Determine the (x, y) coordinate at the center of the cell enclosing the given text.  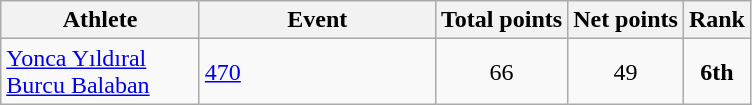
Rank (716, 20)
Total points (501, 20)
66 (501, 72)
Yonca YıldıralBurcu Balaban (100, 72)
Net points (626, 20)
470 (317, 72)
Athlete (100, 20)
Event (317, 20)
6th (716, 72)
49 (626, 72)
